Search for the cell housing the specified text and yield its (X, Y) center coordinate. 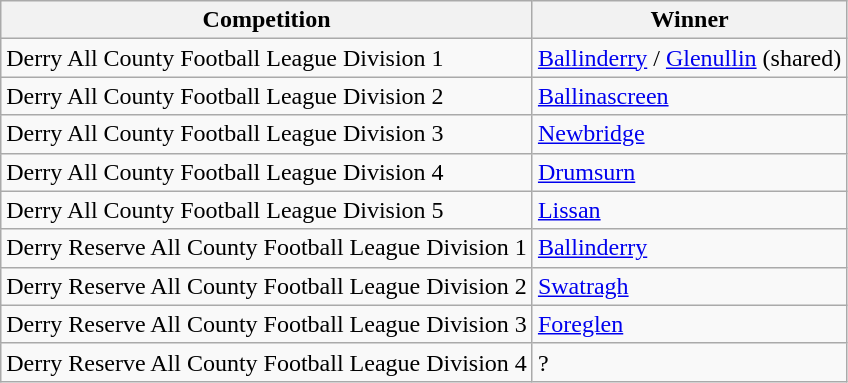
Lissan (689, 210)
Ballinascreen (689, 96)
Ballinderry (689, 248)
? (689, 362)
Derry Reserve All County Football League Division 4 (267, 362)
Derry All County Football League Division 5 (267, 210)
Derry All County Football League Division 3 (267, 134)
Derry All County Football League Division 4 (267, 172)
Foreglen (689, 324)
Winner (689, 20)
Derry Reserve All County Football League Division 3 (267, 324)
Competition (267, 20)
Drumsurn (689, 172)
Derry Reserve All County Football League Division 2 (267, 286)
Derry All County Football League Division 2 (267, 96)
Ballinderry / Glenullin (shared) (689, 58)
Swatragh (689, 286)
Newbridge (689, 134)
Derry All County Football League Division 1 (267, 58)
Derry Reserve All County Football League Division 1 (267, 248)
